Return the [X, Y] coordinate for the center point of the cell that contains the specified text.  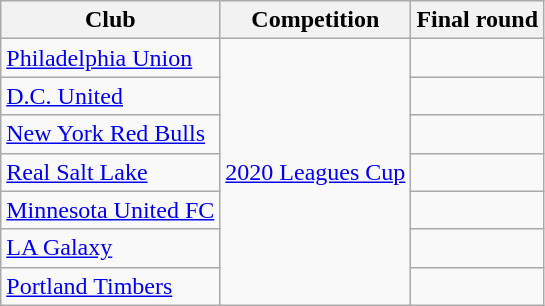
Portland Timbers [110, 286]
2020 Leagues Cup [316, 172]
Minnesota United FC [110, 210]
Philadelphia Union [110, 58]
Competition [316, 20]
Club [110, 20]
Final round [478, 20]
New York Red Bulls [110, 134]
LA Galaxy [110, 248]
Real Salt Lake [110, 172]
D.C. United [110, 96]
